Pinpoint the cell where the given text exists, returning its (X, Y) midpoint coordinate. 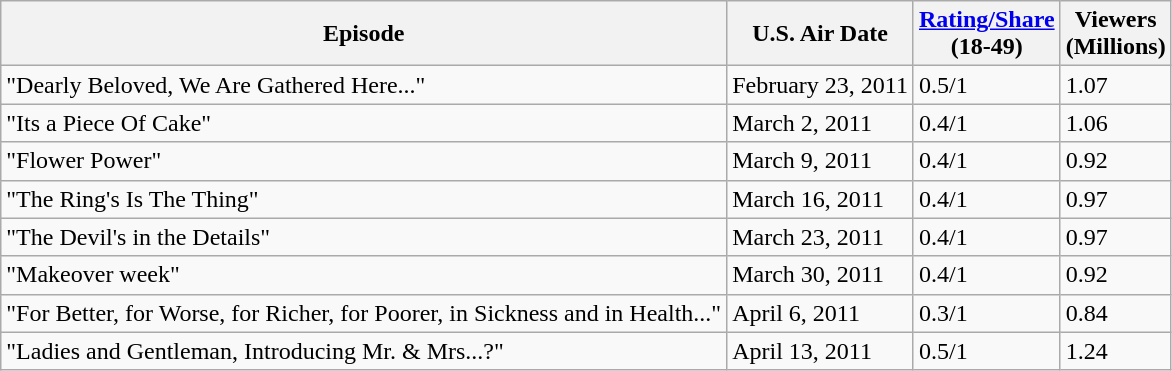
"Dearly Beloved, We Are Gathered Here..." (364, 85)
Episode (364, 34)
April 13, 2011 (820, 351)
1.24 (1116, 351)
0.3/1 (986, 313)
U.S. Air Date (820, 34)
1.06 (1116, 123)
0.84 (1116, 313)
"The Ring's Is The Thing" (364, 199)
March 30, 2011 (820, 275)
"For Better, for Worse, for Richer, for Poorer, in Sickness and in Health..." (364, 313)
March 9, 2011 (820, 161)
"Ladies and Gentleman, Introducing Mr. & Mrs...?" (364, 351)
1.07 (1116, 85)
"Flower Power" (364, 161)
"Makeover week" (364, 275)
February 23, 2011 (820, 85)
Viewers(Millions) (1116, 34)
Rating/Share(18-49) (986, 34)
April 6, 2011 (820, 313)
March 2, 2011 (820, 123)
"The Devil's in the Details" (364, 237)
"Its a Piece Of Cake" (364, 123)
March 23, 2011 (820, 237)
March 16, 2011 (820, 199)
